Return (X, Y) of the center of cell containing provided text 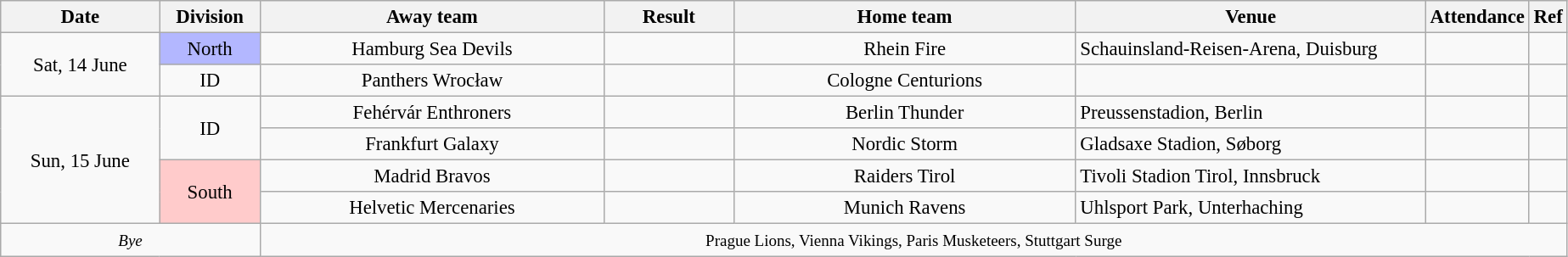
Raiders Tirol (905, 176)
Hamburg Sea Devils (431, 49)
Helvetic Mercenaries (431, 208)
Attendance (1477, 17)
Schauinsland-Reisen-Arena, Duisburg (1250, 49)
Madrid Bravos (431, 176)
Munich Ravens (905, 208)
Frankfurt Galaxy (431, 144)
Sun, 15 June (80, 160)
Panthers Wrocław (431, 81)
Nordic Storm (905, 144)
Home team (905, 17)
Sat, 14 June (80, 64)
Venue (1250, 17)
Ref (1548, 17)
Result (669, 17)
Bye (131, 240)
North (210, 49)
Tivoli Stadion Tirol, Innsbruck (1250, 176)
Gladsaxe Stadion, Søborg (1250, 144)
Fehérvár Enthroners (431, 113)
South (210, 192)
Preussenstadion, Berlin (1250, 113)
Date (80, 17)
Away team (431, 17)
Division (210, 17)
Uhlsport Park, Unterhaching (1250, 208)
Prague Lions, Vienna Vikings, Paris Musketeers, Stuttgart Surge (913, 240)
Cologne Centurions (905, 81)
Rhein Fire (905, 49)
Berlin Thunder (905, 113)
